Search for the cell housing the specified text and yield its [X, Y] center coordinate. 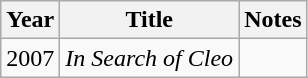
In Search of Cleo [150, 58]
Notes [273, 20]
2007 [30, 58]
Title [150, 20]
Year [30, 20]
